Find where the given text appears and provide that cell's center as (x, y) coordinate. 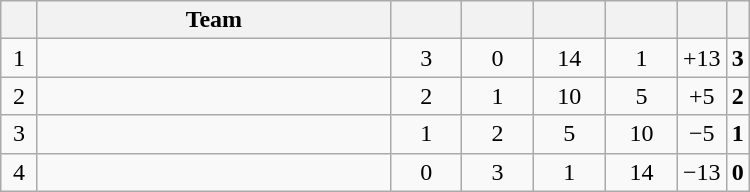
+13 (702, 58)
−5 (702, 134)
4 (19, 172)
Team (214, 20)
−13 (702, 172)
+5 (702, 96)
